Provide the [x, y] coordinate of the cell's center where the given text is located.  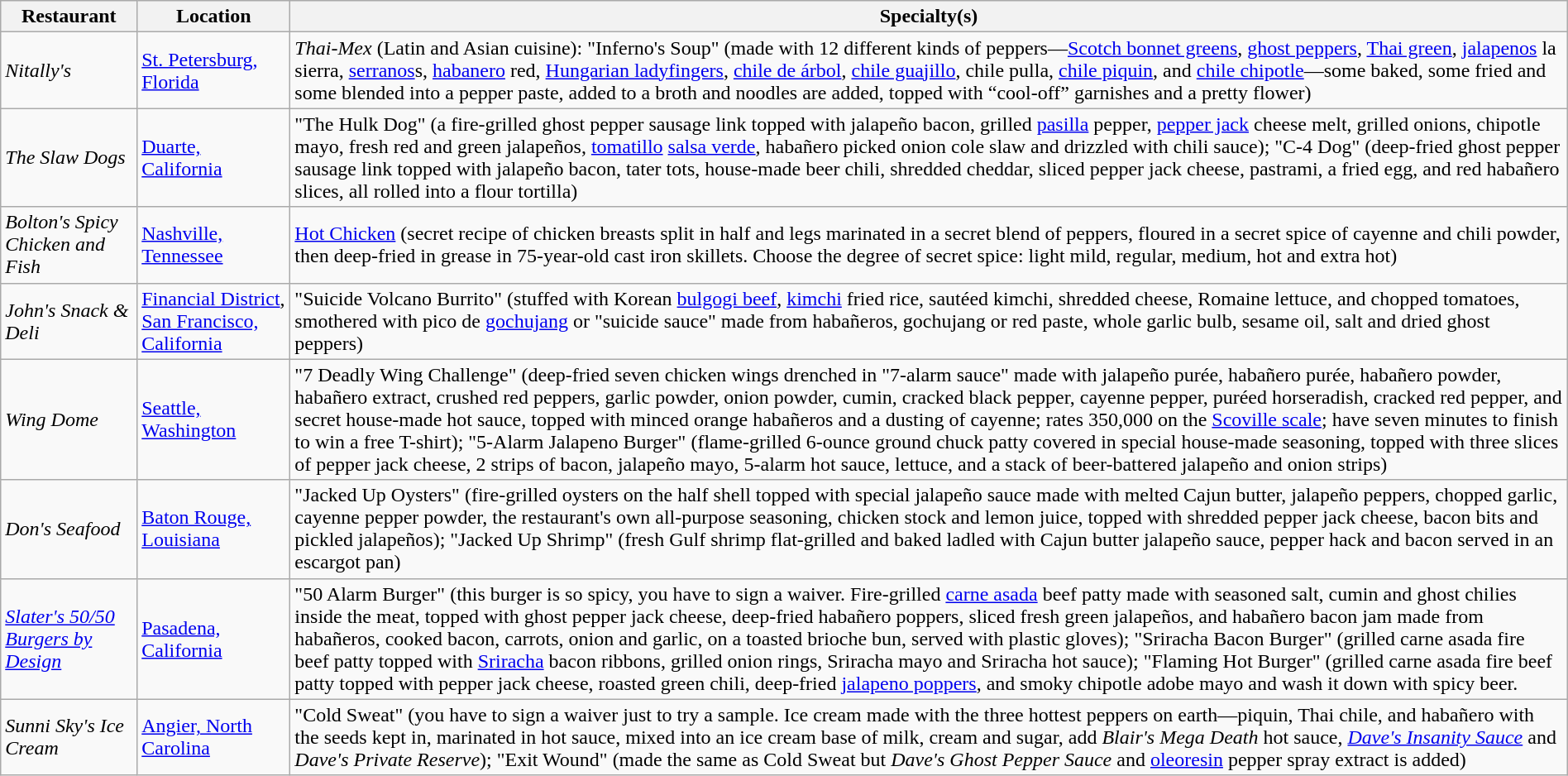
Duarte, California [213, 157]
John's Snack & Deli [69, 321]
Nashville, Tennessee [213, 245]
Sunni Sky's Ice Cream [69, 737]
Financial District, San Francisco, California [213, 321]
St. Petersburg, Florida [213, 70]
Nitally's [69, 70]
Baton Rouge, Louisiana [213, 529]
The Slaw Dogs [69, 157]
Specialty(s) [929, 17]
Don's Seafood [69, 529]
Wing Dome [69, 419]
Seattle, Washington [213, 419]
Restaurant [69, 17]
Bolton's Spicy Chicken and Fish [69, 245]
Angier, North Carolina [213, 737]
Pasadena, California [213, 639]
Slater's 50/50 Burgers by Design [69, 639]
Location [213, 17]
